Return the [x, y] coordinate for the center point of the cell that contains the specified text.  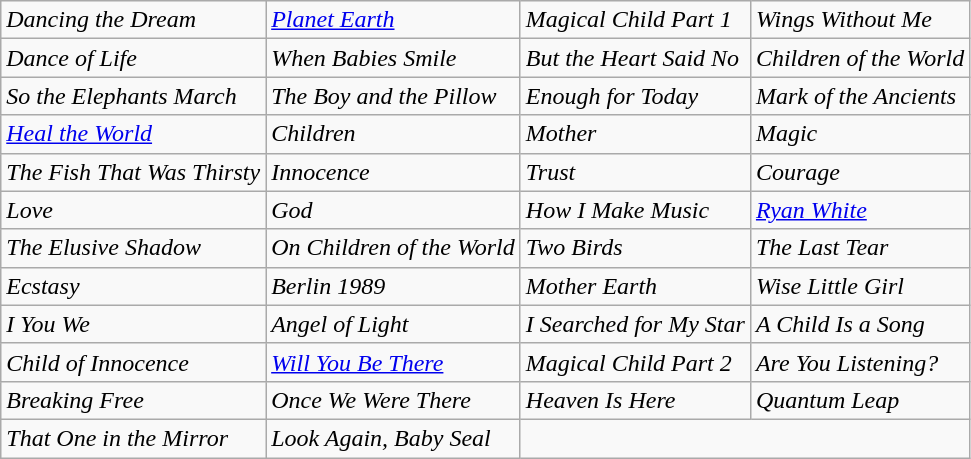
Berlin 1989 [394, 286]
Innocence [394, 172]
Enough for Today [635, 96]
Planet Earth [394, 20]
The Last Tear [860, 248]
Breaking Free [134, 400]
Mark of the Ancients [860, 96]
Children of the World [860, 58]
The Elusive Shadow [134, 248]
Ryan White [860, 210]
Heaven Is Here [635, 400]
Quantum Leap [860, 400]
Mother Earth [635, 286]
Magical Child Part 1 [635, 20]
Child of Innocence [134, 362]
Love [134, 210]
So the Elephants March [134, 96]
Dance of Life [134, 58]
A Child Is a Song [860, 324]
When Babies Smile [394, 58]
Ecstasy [134, 286]
On Children of the World [394, 248]
Wings Without Me [860, 20]
Magical Child Part 2 [635, 362]
Will You Be There [394, 362]
Trust [635, 172]
The Fish That Was Thirsty [134, 172]
Once We Were There [394, 400]
Magic [860, 134]
The Boy and the Pillow [394, 96]
How I Make Music [635, 210]
Mother [635, 134]
That One in the Mirror [134, 438]
I You We [134, 324]
Children [394, 134]
God [394, 210]
Two Birds [635, 248]
But the Heart Said No [635, 58]
Are You Listening? [860, 362]
Heal the World [134, 134]
Angel of Light [394, 324]
Courage [860, 172]
Dancing the Dream [134, 20]
I Searched for My Star [635, 324]
Look Again, Baby Seal [394, 438]
Wise Little Girl [860, 286]
